Detect which cell encompasses the target text, then output its (x, y) center coordinate. 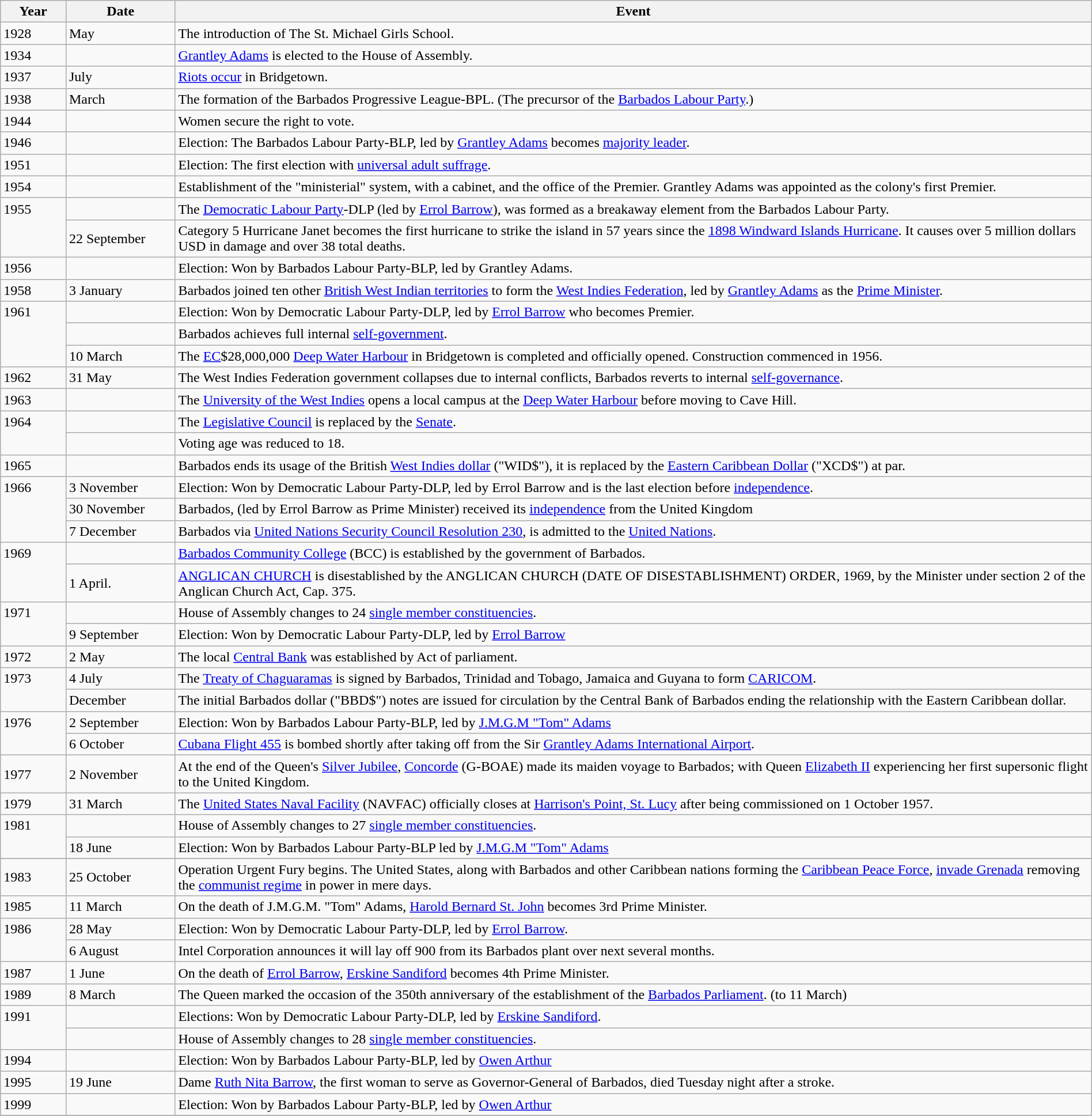
The Treaty of Chaguaramas is signed by Barbados, Trinidad and Tobago, Jamaica and Guyana to form CARICOM. (634, 679)
1937 (33, 77)
Election: Won by Barbados Labour Party-BLP, led by Grantley Adams. (634, 268)
Barbados, (led by Errol Barrow as Prime Minister) received its independence from the United Kingdom (634, 509)
Establishment of the "ministerial" system, with a cabinet, and the office of the Premier. Grantley Adams was appointed as the colony's first Premier. (634, 187)
31 May (120, 378)
1994 (33, 1061)
Barbados Community College (BCC) is established by the government of Barbados. (634, 553)
2 May (120, 656)
30 November (120, 509)
Voting age was reduced to 18. (634, 444)
6 October (120, 744)
On the death of J.M.G.M. "Tom" Adams, Harold Bernard St. John becomes 3rd Prime Minister. (634, 907)
House of Assembly changes to 28 single member constituencies. (634, 1039)
Election: The first election with universal adult suffrage. (634, 165)
1981 (33, 837)
1965 (33, 466)
4 July (120, 679)
The Queen marked the occasion of the 350th anniversary of the establishment of the Barbados Parliament. (to 11 March) (634, 994)
Election: Won by Barbados Labour Party-BLP, led by J.M.G.M "Tom" Adams (634, 722)
2 September (120, 722)
Cubana Flight 455 is bombed shortly after taking off from the Sir Grantley Adams International Airport. (634, 744)
1969 (33, 572)
Event (634, 12)
Election: Won by Democratic Labour Party-DLP, led by Errol Barrow and is the last election before independence. (634, 487)
House of Assembly changes to 27 single member constituencies. (634, 826)
Election: Won by Barbados Labour Party-BLP led by J.M.G.M "Tom" Adams (634, 848)
Barbados via United Nations Security Council Resolution 230, is admitted to the United Nations. (634, 531)
The EC$28,000,000 Deep Water Harbour in Bridgetown is completed and officially opened. Construction commenced in 1956. (634, 356)
1954 (33, 187)
Date (120, 12)
1961 (33, 334)
Grantley Adams is elected to the House of Assembly. (634, 55)
Election: Won by Democratic Labour Party-DLP, led by Errol Barrow. (634, 929)
1987 (33, 973)
1962 (33, 378)
1976 (33, 733)
1977 (33, 774)
Riots occur in Bridgetown. (634, 77)
The United States Naval Facility (NAVFAC) officially closes at Harrison's Point, St. Lucy after being commissioned on 1 October 1957. (634, 804)
The local Central Bank was established by Act of parliament. (634, 656)
1983 (33, 877)
1963 (33, 400)
19 June (120, 1083)
Barbados ends its usage of the British West Indies dollar ("WID$"), it is replaced by the Eastern Caribbean Dollar ("XCD$") at par. (634, 466)
28 May (120, 929)
The West Indies Federation government collapses due to internal conflicts, Barbados reverts to internal self-governance. (634, 378)
The University of the West Indies opens a local campus at the Deep Water Harbour before moving to Cave Hill. (634, 400)
1958 (33, 290)
1966 (33, 509)
May (120, 33)
1955 (33, 227)
Election: Won by Democratic Labour Party-DLP, led by Errol Barrow (634, 634)
6 August (120, 951)
Elections: Won by Democratic Labour Party-DLP, led by Erskine Sandiford. (634, 1016)
Year (33, 12)
1979 (33, 804)
The Democratic Labour Party-DLP (led by Errol Barrow), was formed as a breakaway element from the Barbados Labour Party. (634, 209)
The Legislative Council is replaced by the Senate. (634, 422)
The introduction of The St. Michael Girls School. (634, 33)
1938 (33, 99)
House of Assembly changes to 24 single member constituencies. (634, 612)
Barbados joined ten other British West Indian territories to form the West Indies Federation, led by Grantley Adams as the Prime Minister. (634, 290)
31 March (120, 804)
Dame Ruth Nita Barrow, the first woman to serve as Governor-General of Barbados, died Tuesday night after a stroke. (634, 1083)
1991 (33, 1027)
1 June (120, 973)
1 April. (120, 583)
On the death of Errol Barrow, Erskine Sandiford becomes 4th Prime Minister. (634, 973)
1928 (33, 33)
1985 (33, 907)
1999 (33, 1104)
1934 (33, 55)
18 June (120, 848)
11 March (120, 907)
1995 (33, 1083)
1944 (33, 121)
1973 (33, 690)
Barbados achieves full internal self-government. (634, 334)
1986 (33, 940)
1964 (33, 433)
22 September (120, 239)
2 November (120, 774)
Intel Corporation announces it will lay off 900 from its Barbados plant over next several months. (634, 951)
1951 (33, 165)
July (120, 77)
March (120, 99)
25 October (120, 877)
The formation of the Barbados Progressive League-BPL. (The precursor of the Barbados Labour Party.) (634, 99)
1946 (33, 143)
Election: Won by Democratic Labour Party-DLP, led by Errol Barrow who becomes Premier. (634, 312)
1972 (33, 656)
December (120, 701)
1971 (33, 623)
1989 (33, 994)
10 March (120, 356)
3 January (120, 290)
Women secure the right to vote. (634, 121)
3 November (120, 487)
9 September (120, 634)
Election: The Barbados Labour Party-BLP, led by Grantley Adams becomes majority leader. (634, 143)
7 December (120, 531)
8 March (120, 994)
1956 (33, 268)
